Find where the given text appears and provide that cell's center as [x, y] coordinate. 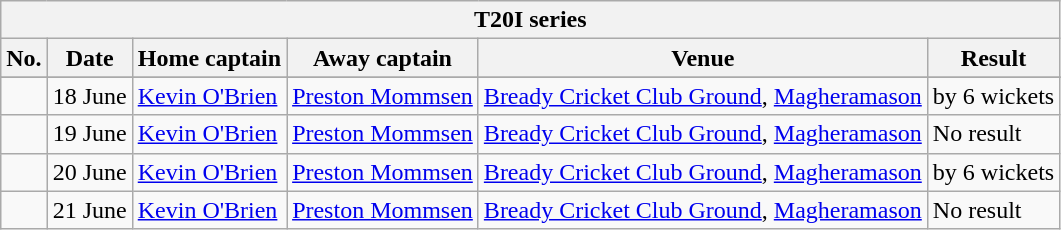
Result [993, 58]
21 June [90, 210]
Venue [702, 58]
Home captain [209, 58]
Date [90, 58]
No. [24, 58]
Away captain [383, 58]
19 June [90, 134]
20 June [90, 172]
T20I series [530, 20]
18 June [90, 96]
